From the cell containing the given text, extract its center point as [x, y] coordinate. 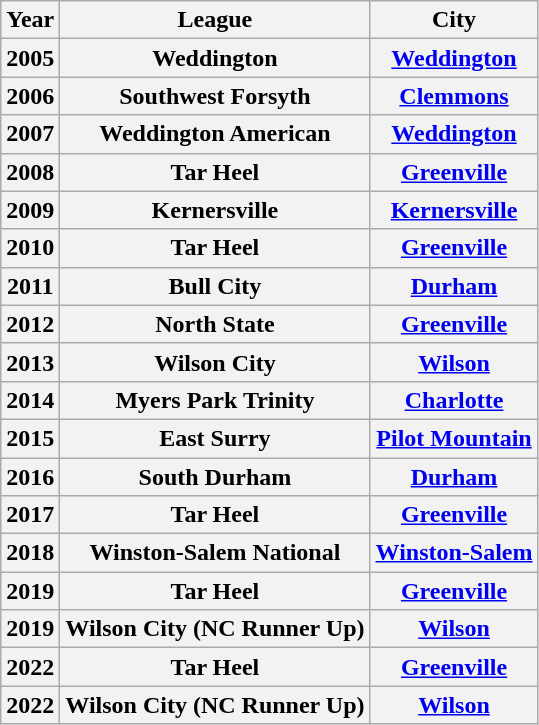
South Durham [215, 477]
Pilot Mountain [454, 438]
2017 [30, 515]
2012 [30, 324]
Wilson City [215, 362]
2008 [30, 172]
2018 [30, 553]
2009 [30, 210]
2005 [30, 58]
East Surry [215, 438]
North State [215, 324]
Clemmons [454, 96]
2006 [30, 96]
Winston-Salem National [215, 553]
2011 [30, 286]
2014 [30, 400]
City [454, 20]
Winston-Salem [454, 553]
2007 [30, 134]
Bull City [215, 286]
Myers Park Trinity [215, 400]
2015 [30, 438]
Southwest Forsyth [215, 96]
2016 [30, 477]
2013 [30, 362]
2010 [30, 248]
Charlotte [454, 400]
League [215, 20]
Weddington American [215, 134]
Year [30, 20]
